Detect which cell encompasses the target text, then output its (x, y) center coordinate. 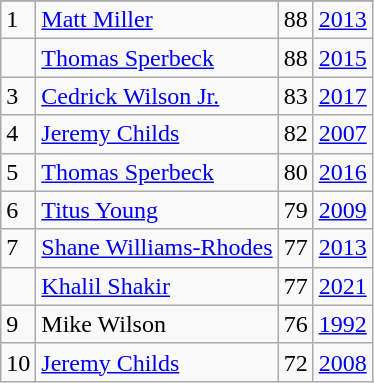
10 (18, 362)
Khalil Shakir (157, 286)
79 (296, 210)
Cedrick Wilson Jr. (157, 96)
Mike Wilson (157, 324)
7 (18, 248)
2007 (342, 134)
2021 (342, 286)
2009 (342, 210)
9 (18, 324)
76 (296, 324)
5 (18, 172)
3 (18, 96)
2008 (342, 362)
2015 (342, 58)
72 (296, 362)
Matt Miller (157, 20)
Shane Williams-Rhodes (157, 248)
82 (296, 134)
4 (18, 134)
83 (296, 96)
80 (296, 172)
2016 (342, 172)
Titus Young (157, 210)
6 (18, 210)
1992 (342, 324)
2017 (342, 96)
1 (18, 20)
